Pinpoint the cell where the given text exists, returning its [X, Y] midpoint coordinate. 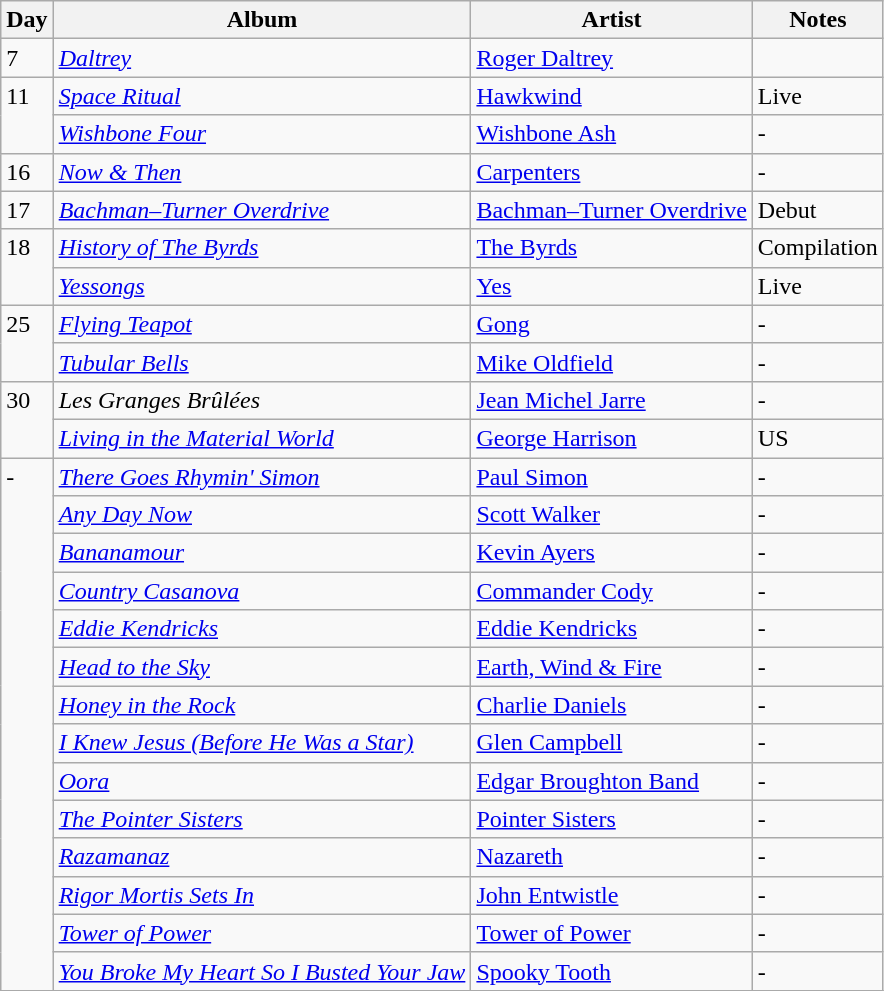
Razamanaz [262, 857]
17 [27, 210]
Rigor Mortis Sets In [262, 895]
16 [27, 172]
Head to the Sky [262, 667]
The Pointer Sisters [262, 819]
Wishbone Ash [612, 134]
Les Granges Brûlées [262, 400]
Jean Michel Jarre [612, 400]
Gong [612, 324]
Yessongs [262, 286]
Daltrey [262, 58]
25 [27, 343]
30 [27, 419]
Wishbone Four [262, 134]
You Broke My Heart So I Busted Your Jaw [262, 971]
I Knew Jesus (Before He Was a Star) [262, 743]
There Goes Rhymin' Simon [262, 477]
Bananamour [262, 553]
Paul Simon [612, 477]
Debut [818, 210]
Commander Cody [612, 591]
History of The Byrds [262, 248]
Compilation [818, 248]
Pointer Sisters [612, 819]
Day [27, 20]
Album [262, 20]
7 [27, 58]
Tubular Bells [262, 362]
Notes [818, 20]
Any Day Now [262, 515]
Hawkwind [612, 96]
Yes [612, 286]
Artist [612, 20]
Now & Then [262, 172]
Glen Campbell [612, 743]
11 [27, 115]
Flying Teapot [262, 324]
Edgar Broughton Band [612, 781]
Charlie Daniels [612, 705]
Honey in the Rock [262, 705]
Scott Walker [612, 515]
Space Ritual [262, 96]
Spooky Tooth [612, 971]
US [818, 438]
Earth, Wind & Fire [612, 667]
Oora [262, 781]
Nazareth [612, 857]
Living in the Material World [262, 438]
Kevin Ayers [612, 553]
18 [27, 267]
George Harrison [612, 438]
Carpenters [612, 172]
The Byrds [612, 248]
Mike Oldfield [612, 362]
Roger Daltrey [612, 58]
Country Casanova [262, 591]
John Entwistle [612, 895]
